Output the (X, Y) coordinate of the center of the cell containing the given text.  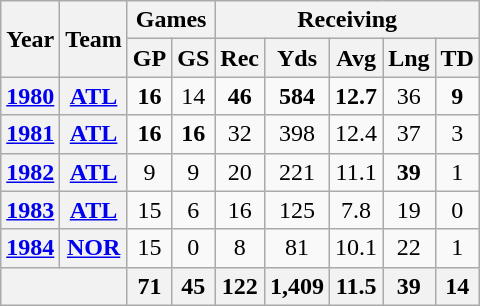
125 (298, 210)
46 (240, 96)
1984 (30, 248)
45 (194, 286)
1981 (30, 134)
1982 (30, 172)
36 (409, 96)
1983 (30, 210)
398 (298, 134)
20 (240, 172)
Team (94, 39)
32 (240, 134)
81 (298, 248)
71 (149, 286)
8 (240, 248)
Lng (409, 58)
12.4 (356, 134)
37 (409, 134)
TD (457, 58)
3 (457, 134)
GS (194, 58)
Rec (240, 58)
584 (298, 96)
6 (194, 210)
1,409 (298, 286)
22 (409, 248)
Receiving (348, 20)
GP (149, 58)
Avg (356, 58)
11.5 (356, 286)
7.8 (356, 210)
1980 (30, 96)
122 (240, 286)
12.7 (356, 96)
Yds (298, 58)
221 (298, 172)
NOR (94, 248)
11.1 (356, 172)
10.1 (356, 248)
Year (30, 39)
Games (170, 20)
19 (409, 210)
